Search for the cell housing the specified text and yield its [x, y] center coordinate. 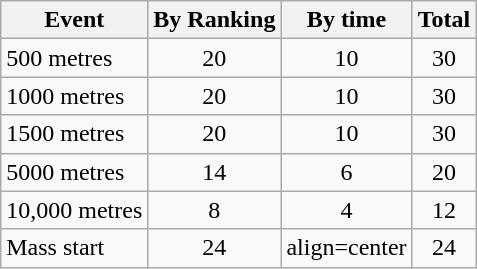
4 [346, 210]
1500 metres [74, 134]
align=center [346, 248]
Mass start [74, 248]
Event [74, 20]
By time [346, 20]
500 metres [74, 58]
6 [346, 172]
12 [444, 210]
8 [214, 210]
14 [214, 172]
5000 metres [74, 172]
Total [444, 20]
By Ranking [214, 20]
1000 metres [74, 96]
10,000 metres [74, 210]
